Locate the cell with the specified text and output its (x, y) center coordinate. 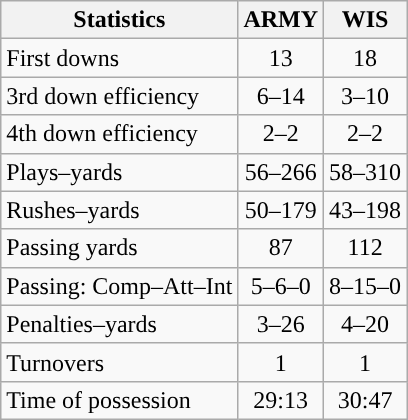
29:13 (281, 400)
Time of possession (120, 400)
56–266 (281, 172)
Penalties–yards (120, 324)
Turnovers (120, 362)
4th down efficiency (120, 134)
First downs (120, 58)
Statistics (120, 20)
30:47 (366, 400)
3–10 (366, 96)
6–14 (281, 96)
WIS (366, 20)
5–6–0 (281, 286)
Passing: Comp–Att–Int (120, 286)
18 (366, 58)
Rushes–yards (120, 210)
Plays–yards (120, 172)
8–15–0 (366, 286)
87 (281, 248)
ARMY (281, 20)
50–179 (281, 210)
4–20 (366, 324)
112 (366, 248)
3–26 (281, 324)
43–198 (366, 210)
58–310 (366, 172)
Passing yards (120, 248)
13 (281, 58)
3rd down efficiency (120, 96)
